Capture the cell that displays the provided text and extract its (X, Y) central coordinate. 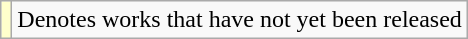
Denotes works that have not yet been released (240, 20)
